Find where the given text appears and provide that cell's center as (x, y) coordinate. 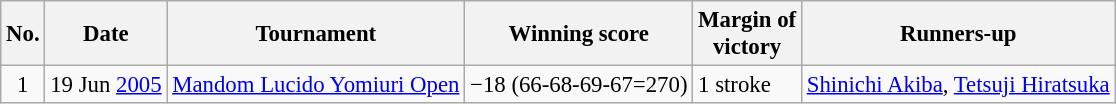
1 (23, 85)
No. (23, 34)
−18 (66-68-69-67=270) (579, 85)
Runners-up (958, 34)
Date (106, 34)
Winning score (579, 34)
Tournament (316, 34)
1 stroke (748, 85)
Mandom Lucido Yomiuri Open (316, 85)
19 Jun 2005 (106, 85)
Shinichi Akiba, Tetsuji Hiratsuka (958, 85)
Margin ofvictory (748, 34)
